Find where the given text appears and provide that cell's center as (X, Y) coordinate. 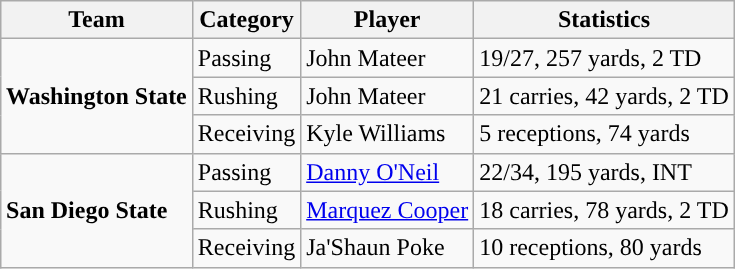
Team (97, 20)
19/27, 257 yards, 2 TD (604, 58)
Marquez Cooper (388, 210)
22/34, 195 yards, INT (604, 172)
San Diego State (97, 210)
Washington State (97, 96)
Danny O'Neil (388, 172)
21 carries, 42 yards, 2 TD (604, 96)
5 receptions, 74 yards (604, 134)
Category (246, 20)
10 receptions, 80 yards (604, 248)
18 carries, 78 yards, 2 TD (604, 210)
Statistics (604, 20)
Kyle Williams (388, 134)
Player (388, 20)
Ja'Shaun Poke (388, 248)
